Pinpoint the cell where the given text exists, returning its [x, y] midpoint coordinate. 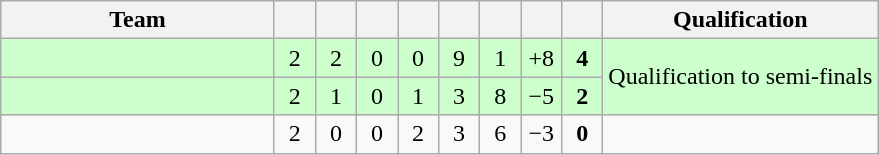
+8 [542, 58]
Qualification [740, 20]
9 [460, 58]
−3 [542, 134]
4 [582, 58]
6 [500, 134]
−5 [542, 96]
8 [500, 96]
Team [138, 20]
Qualification to semi-finals [740, 77]
